From the cell containing the given text, extract its center point as (x, y) coordinate. 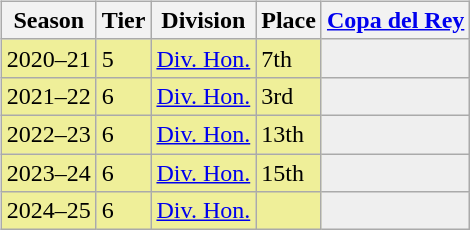
Place (289, 20)
2021–22 (48, 96)
3rd (289, 96)
2023–24 (48, 173)
2020–21 (48, 58)
Tier (124, 20)
Division (204, 20)
Season (48, 20)
2024–25 (48, 211)
2022–23 (48, 134)
5 (124, 58)
15th (289, 173)
7th (289, 58)
13th (289, 134)
Copa del Rey (395, 20)
